Locate the cell with the specified text and output its [X, Y] center coordinate. 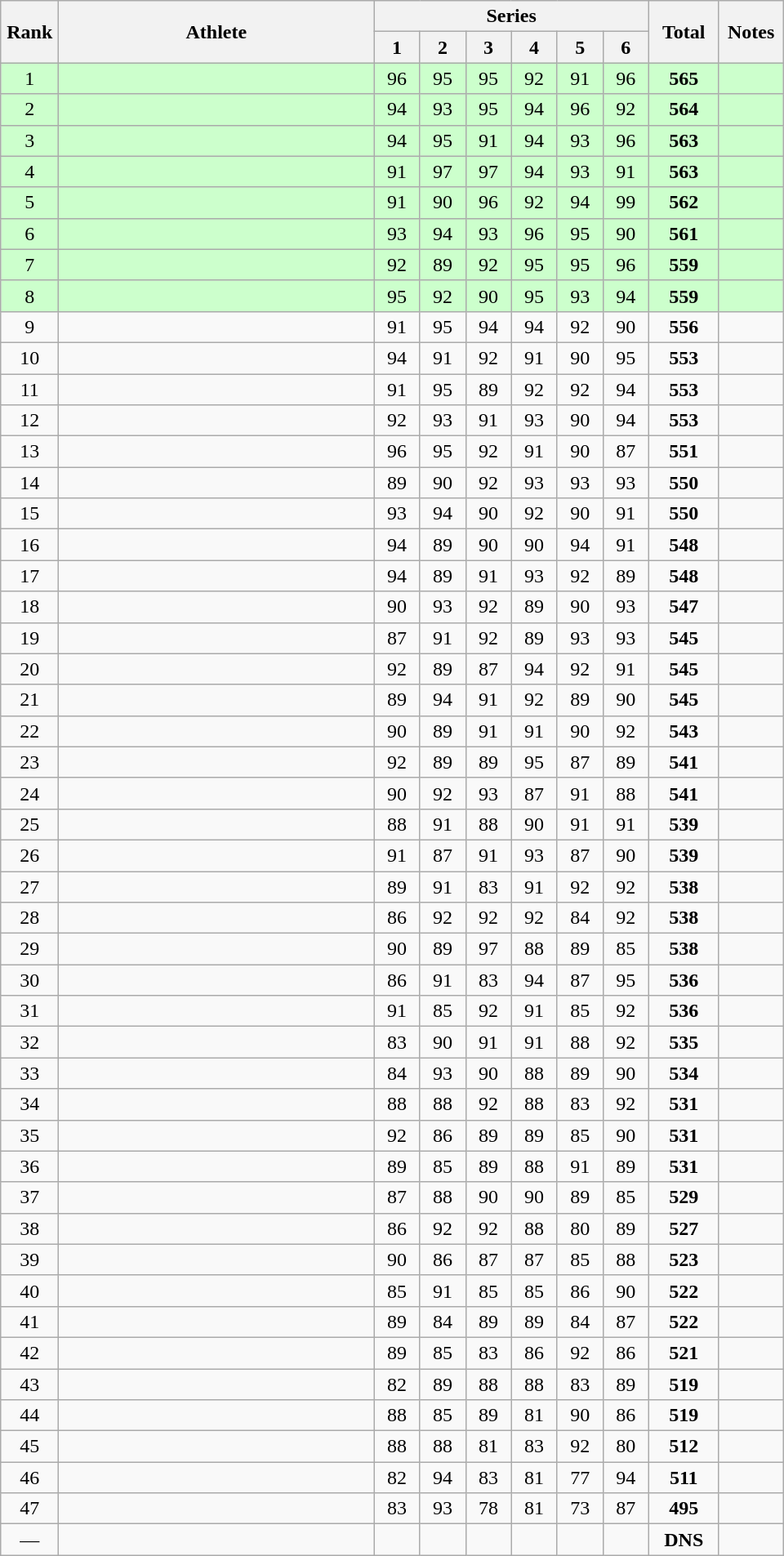
42 [29, 1353]
24 [29, 793]
99 [626, 203]
46 [29, 1478]
495 [684, 1509]
9 [29, 327]
40 [29, 1291]
27 [29, 886]
19 [29, 638]
34 [29, 1104]
23 [29, 762]
527 [684, 1228]
18 [29, 607]
512 [684, 1447]
25 [29, 824]
35 [29, 1135]
32 [29, 1042]
562 [684, 203]
28 [29, 918]
31 [29, 1011]
521 [684, 1353]
39 [29, 1260]
Series [511, 16]
22 [29, 731]
564 [684, 109]
— [29, 1540]
21 [29, 700]
556 [684, 327]
523 [684, 1260]
551 [684, 452]
44 [29, 1416]
20 [29, 669]
14 [29, 483]
30 [29, 980]
543 [684, 731]
77 [580, 1478]
DNS [684, 1540]
7 [29, 265]
535 [684, 1042]
37 [29, 1197]
17 [29, 576]
Athlete [216, 32]
Notes [751, 32]
Rank [29, 32]
78 [488, 1509]
10 [29, 358]
73 [580, 1509]
13 [29, 452]
529 [684, 1197]
561 [684, 234]
36 [29, 1166]
534 [684, 1073]
15 [29, 514]
38 [29, 1228]
11 [29, 390]
26 [29, 855]
29 [29, 949]
12 [29, 421]
511 [684, 1478]
Total [684, 32]
41 [29, 1322]
16 [29, 545]
565 [684, 78]
33 [29, 1073]
8 [29, 296]
43 [29, 1384]
547 [684, 607]
47 [29, 1509]
45 [29, 1447]
